Determine the (x, y) coordinate at the center of the cell enclosing the given text.  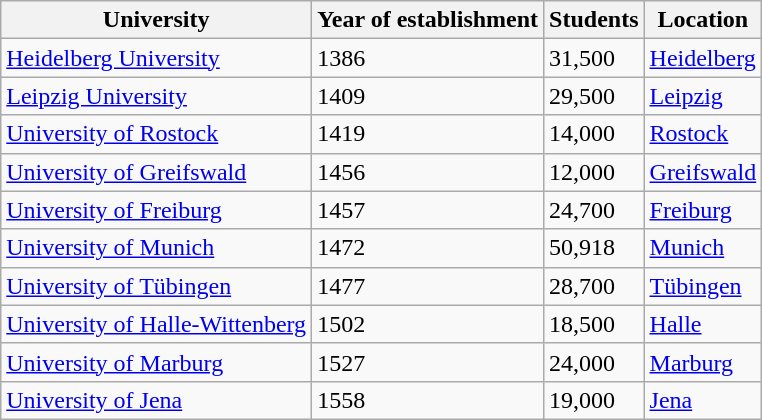
1477 (428, 286)
12,000 (594, 172)
1409 (428, 96)
University of Freiburg (156, 210)
24,700 (594, 210)
Halle (703, 324)
Students (594, 20)
Marburg (703, 362)
Munich (703, 248)
Greifswald (703, 172)
University of Marburg (156, 362)
Heidelberg University (156, 58)
Leipzig (703, 96)
University of Halle-Wittenberg (156, 324)
18,500 (594, 324)
Location (703, 20)
Rostock (703, 134)
19,000 (594, 400)
1527 (428, 362)
University of Jena (156, 400)
1558 (428, 400)
University of Rostock (156, 134)
29,500 (594, 96)
University (156, 20)
Year of establishment (428, 20)
Jena (703, 400)
University of Greifswald (156, 172)
1456 (428, 172)
Freiburg (703, 210)
University of Tübingen (156, 286)
Heidelberg (703, 58)
14,000 (594, 134)
1472 (428, 248)
24,000 (594, 362)
1419 (428, 134)
Tübingen (703, 286)
1502 (428, 324)
University of Munich (156, 248)
50,918 (594, 248)
28,700 (594, 286)
Leipzig University (156, 96)
1386 (428, 58)
31,500 (594, 58)
1457 (428, 210)
